Return (x, y) of the center of cell containing provided text 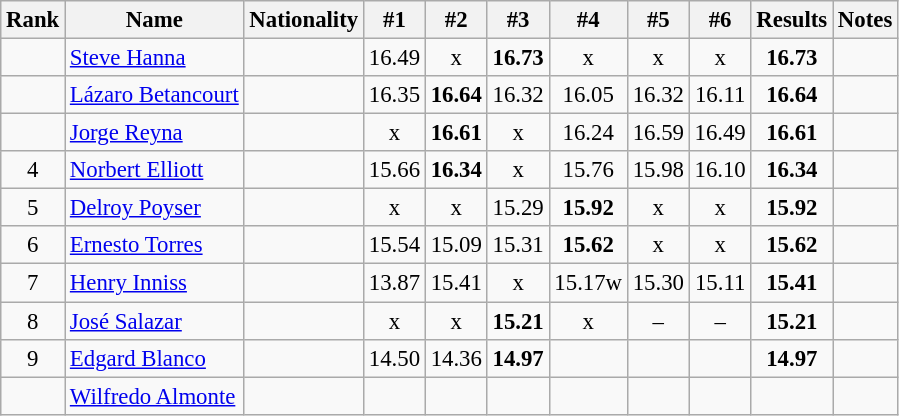
16.11 (720, 95)
#1 (394, 20)
16.59 (658, 133)
16.35 (394, 95)
Delroy Poyser (154, 208)
5 (33, 208)
Nationality (304, 20)
#2 (456, 20)
16.10 (720, 170)
15.09 (456, 245)
Notes (866, 20)
15.98 (658, 170)
Lázaro Betancourt (154, 95)
15.29 (518, 208)
#3 (518, 20)
José Salazar (154, 321)
Edgard Blanco (154, 358)
#4 (588, 20)
Jorge Reyna (154, 133)
Henry Inniss (154, 283)
4 (33, 170)
14.50 (394, 358)
Results (792, 20)
15.54 (394, 245)
Rank (33, 20)
16.24 (588, 133)
Name (154, 20)
Ernesto Torres (154, 245)
#6 (720, 20)
15.11 (720, 283)
Norbert Elliott (154, 170)
13.87 (394, 283)
15.31 (518, 245)
14.36 (456, 358)
16.05 (588, 95)
8 (33, 321)
#5 (658, 20)
15.30 (658, 283)
9 (33, 358)
15.17w (588, 283)
7 (33, 283)
Wilfredo Almonte (154, 396)
15.66 (394, 170)
6 (33, 245)
15.76 (588, 170)
Steve Hanna (154, 58)
